Determine the [x, y] coordinate at the center of the cell enclosing the given text.  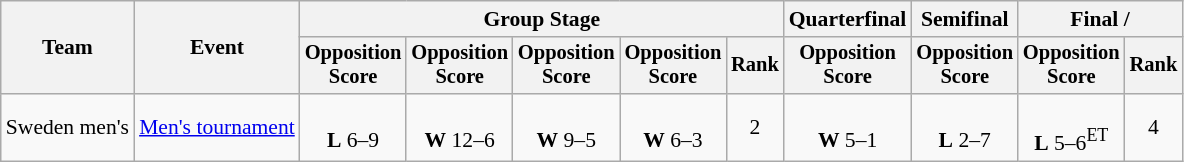
Semifinal [964, 19]
L 6–9 [354, 128]
W 6–3 [674, 128]
Final / [1100, 19]
W 12–6 [460, 128]
Men's tournament [217, 128]
Sweden men's [68, 128]
2 [755, 128]
Group Stage [542, 19]
Event [217, 48]
L 5–6ET [1072, 128]
W 5–1 [848, 128]
W 9–5 [566, 128]
Team [68, 48]
4 [1154, 128]
Quarterfinal [848, 19]
L 2–7 [964, 128]
